Locate the cell with the specified text and output its (X, Y) center coordinate. 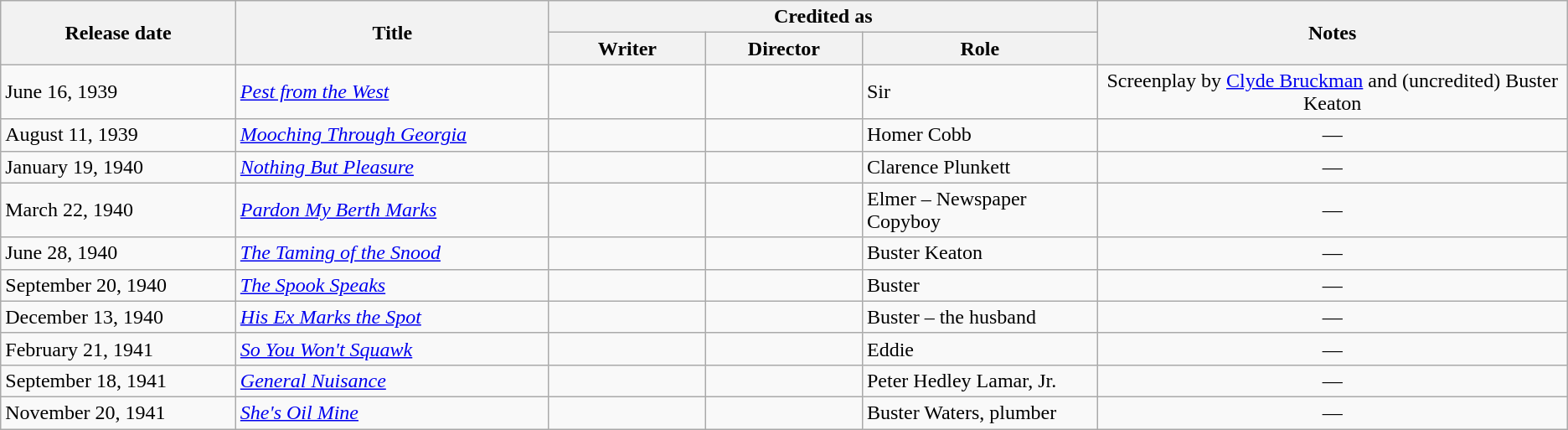
Clarence Plunkett (980, 167)
So You Won't Squawk (392, 349)
August 11, 1939 (119, 135)
September 20, 1940 (119, 285)
Buster – the husband (980, 317)
Buster (980, 285)
Nothing But Pleasure (392, 167)
Release date (119, 33)
June 28, 1940 (119, 253)
She's Oil Mine (392, 412)
Pardon My Berth Marks (392, 210)
January 19, 1940 (119, 167)
Peter Hedley Lamar, Jr. (980, 381)
Screenplay by Clyde Bruckman and (uncredited) Buster Keaton (1332, 92)
November 20, 1941 (119, 412)
Sir (980, 92)
December 13, 1940 (119, 317)
Buster Keaton (980, 253)
Elmer – Newspaper Copyboy (980, 210)
Writer (627, 49)
Mooching Through Georgia (392, 135)
June 16, 1939 (119, 92)
Director (784, 49)
Role (980, 49)
Pest from the West (392, 92)
Credited as (823, 17)
September 18, 1941 (119, 381)
The Taming of the Snood (392, 253)
Eddie (980, 349)
Notes (1332, 33)
His Ex Marks the Spot (392, 317)
General Nuisance (392, 381)
Title (392, 33)
Homer Cobb (980, 135)
The Spook Speaks (392, 285)
Buster Waters, plumber (980, 412)
February 21, 1941 (119, 349)
March 22, 1940 (119, 210)
